Return the [X, Y] coordinate for the center point of the cell that contains the specified text.  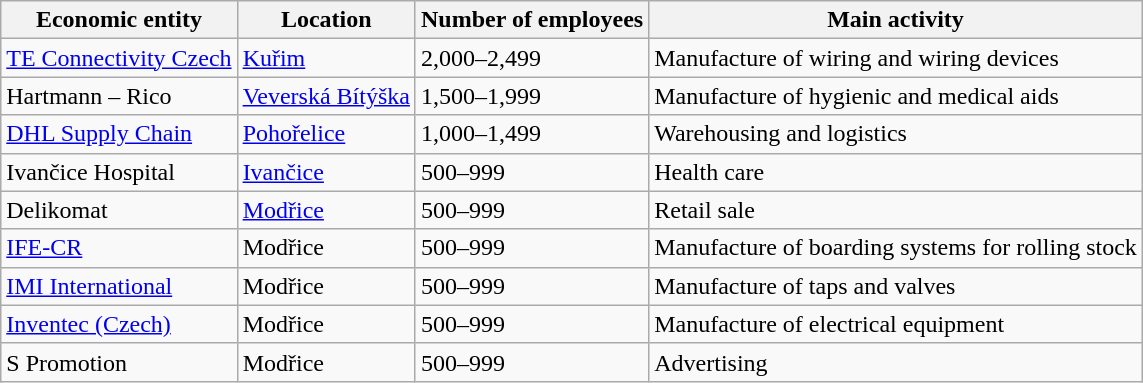
Manufacture of hygienic and medical aids [896, 96]
Delikomat [119, 210]
Economic entity [119, 20]
Pohořelice [326, 134]
1,000–1,499 [532, 134]
Manufacture of electrical equipment [896, 324]
Inventec (Czech) [119, 324]
Manufacture of taps and valves [896, 286]
DHL Supply Chain [119, 134]
IFE-CR [119, 248]
Ivančice [326, 172]
Number of employees [532, 20]
Health care [896, 172]
Location [326, 20]
Hartmann – Rico [119, 96]
Kuřim [326, 58]
1,500–1,999 [532, 96]
S Promotion [119, 362]
Main activity [896, 20]
TE Connectivity Czech [119, 58]
Manufacture of boarding systems for rolling stock [896, 248]
Warehousing and logistics [896, 134]
Veverská Bítýška [326, 96]
2,000–2,499 [532, 58]
Advertising [896, 362]
Retail sale [896, 210]
IMI International [119, 286]
Manufacture of wiring and wiring devices [896, 58]
Ivančice Hospital [119, 172]
